Identify which cell holds the provided text, then report its [X, Y] central coordinate. 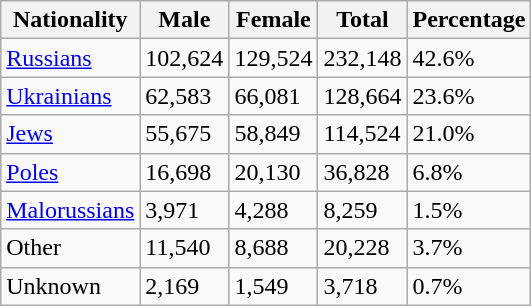
3.7% [469, 248]
55,675 [184, 134]
8,259 [362, 210]
129,524 [274, 58]
Russians [70, 58]
23.6% [469, 96]
Percentage [469, 20]
0.7% [469, 286]
Other [70, 248]
Unknown [70, 286]
42.6% [469, 58]
128,664 [362, 96]
Total [362, 20]
1,549 [274, 286]
20,130 [274, 172]
102,624 [184, 58]
Poles [70, 172]
20,228 [362, 248]
Ukrainians [70, 96]
21.0% [469, 134]
232,148 [362, 58]
6.8% [469, 172]
Nationality [70, 20]
3,718 [362, 286]
58,849 [274, 134]
16,698 [184, 172]
66,081 [274, 96]
62,583 [184, 96]
Female [274, 20]
Jews [70, 134]
11,540 [184, 248]
Male [184, 20]
Malorussians [70, 210]
114,524 [362, 134]
3,971 [184, 210]
8,688 [274, 248]
1.5% [469, 210]
2,169 [184, 286]
36,828 [362, 172]
4,288 [274, 210]
